Capture the cell that displays the provided text and extract its (x, y) central coordinate. 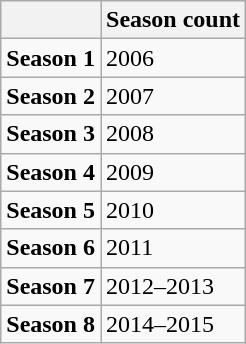
2006 (172, 58)
2014–2015 (172, 324)
2008 (172, 134)
2010 (172, 210)
2011 (172, 248)
Season 7 (51, 286)
Season 4 (51, 172)
Season 5 (51, 210)
2009 (172, 172)
2012–2013 (172, 286)
Season 6 (51, 248)
Season 2 (51, 96)
Season 3 (51, 134)
Season 8 (51, 324)
Season count (172, 20)
2007 (172, 96)
Season 1 (51, 58)
